Return the [X, Y] coordinate for the center point of the cell that contains the specified text.  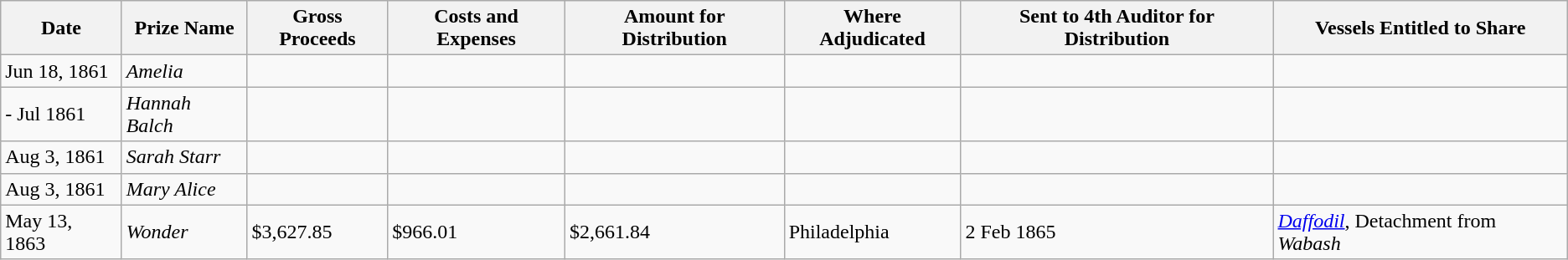
Amount for Distribution [674, 28]
Where Adjudicated [873, 28]
Date [61, 28]
May 13, 1863 [61, 232]
Sarah Starr [184, 157]
Prize Name [184, 28]
Daffodil, Detachment from Wabash [1421, 232]
2 Feb 1865 [1117, 232]
Gross Proceeds [317, 28]
- Jul 1861 [61, 114]
Costs and Expenses [477, 28]
$966.01 [477, 232]
Wonder [184, 232]
$3,627.85 [317, 232]
Jun 18, 1861 [61, 71]
Hannah Balch [184, 114]
Vessels Entitled to Share [1421, 28]
Philadelphia [873, 232]
Sent to 4th Auditor for Distribution [1117, 28]
Amelia [184, 71]
Mary Alice [184, 189]
$2,661.84 [674, 232]
